Extract the (X, Y) coordinate from the center of the cell holding the provided text.  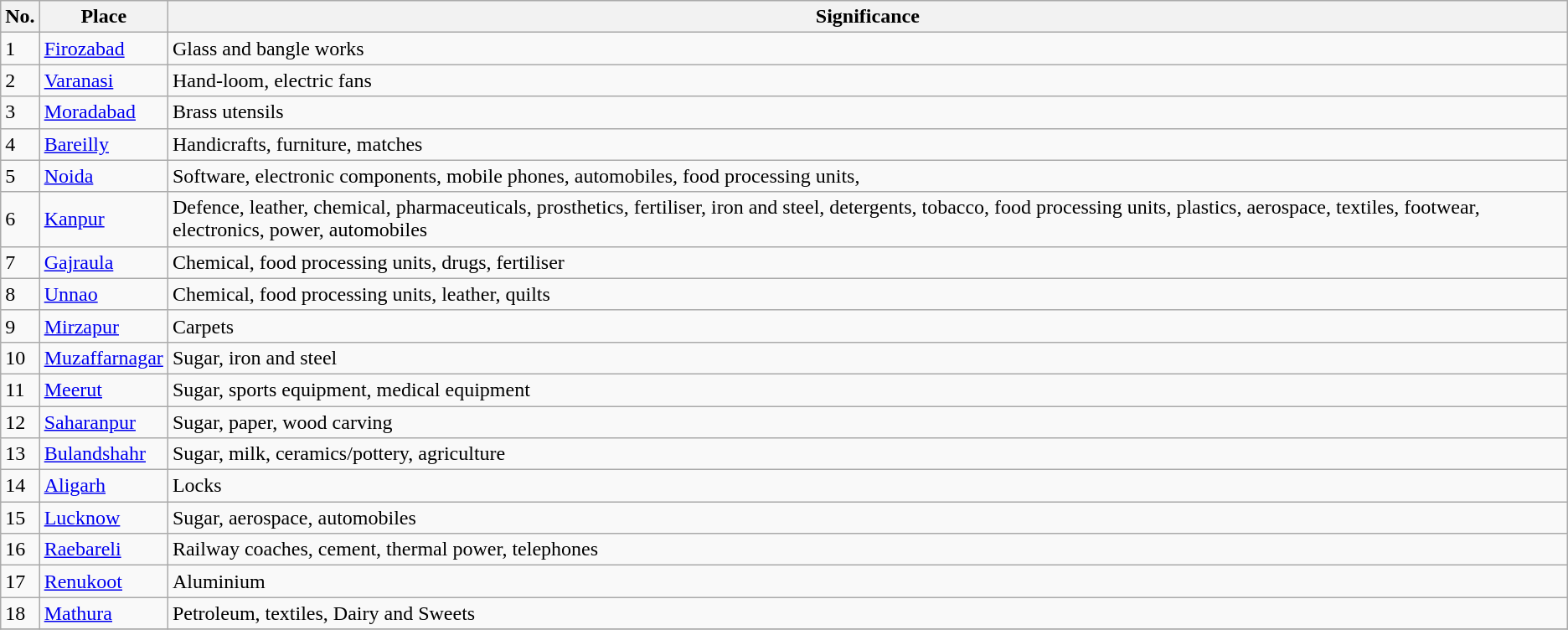
Gajraula (104, 262)
1 (20, 49)
Lucknow (104, 518)
Sugar, iron and steel (868, 358)
8 (20, 294)
Varanasi (104, 80)
Renukoot (104, 581)
Petroleum, textiles, Dairy and Sweets (868, 613)
Railway coaches, cement, thermal power, telephones (868, 550)
Meerut (104, 390)
Moradabad (104, 112)
Bareilly (104, 144)
Noida (104, 176)
9 (20, 326)
Bulandshahr (104, 454)
Sugar, aerospace, automobiles (868, 518)
Sugar, paper, wood carving (868, 421)
Sugar, sports equipment, medical equipment (868, 390)
7 (20, 262)
No. (20, 17)
Mirzapur (104, 326)
3 (20, 112)
Brass utensils (868, 112)
Glass and bangle works (868, 49)
Unnao (104, 294)
5 (20, 176)
15 (20, 518)
10 (20, 358)
6 (20, 219)
2 (20, 80)
Muzaffarnagar (104, 358)
Mathura (104, 613)
Significance (868, 17)
Raebareli (104, 550)
Handicrafts, furniture, matches (868, 144)
Place (104, 17)
Locks (868, 486)
4 (20, 144)
Aluminium (868, 581)
Chemical, food processing units, leather, quilts (868, 294)
14 (20, 486)
Software, electronic components, mobile phones, automobiles, food processing units, (868, 176)
16 (20, 550)
Kanpur (104, 219)
Hand-loom, electric fans (868, 80)
Chemical, food processing units, drugs, fertiliser (868, 262)
17 (20, 581)
18 (20, 613)
12 (20, 421)
11 (20, 390)
13 (20, 454)
Sugar, milk, ceramics/pottery, agriculture (868, 454)
Saharanpur (104, 421)
Firozabad (104, 49)
Aligarh (104, 486)
Carpets (868, 326)
